Detect which cell encompasses the target text, then output its (x, y) center coordinate. 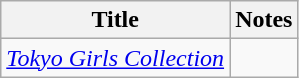
Notes (264, 20)
Title (116, 20)
Tokyo Girls Collection (116, 58)
